Return the (X, Y) coordinate for the center point of the cell that contains the specified text.  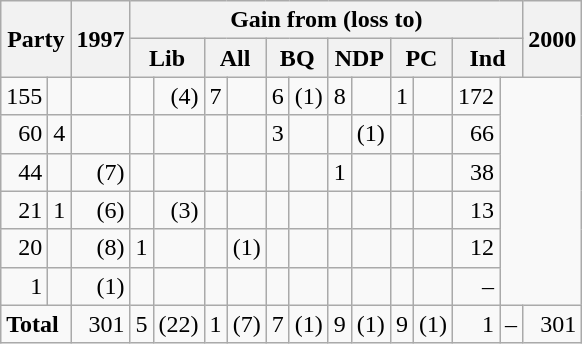
(22) (178, 324)
NDP (359, 58)
4 (60, 134)
13 (476, 210)
(3) (178, 210)
Ind (487, 58)
172 (476, 96)
6 (278, 96)
12 (476, 248)
Gain from (loss to) (326, 20)
66 (476, 134)
Party (36, 39)
All (235, 58)
21 (24, 210)
8 (340, 96)
2000 (552, 39)
Total (36, 324)
PC (421, 58)
60 (24, 134)
(8) (100, 248)
(6) (100, 210)
Lib (167, 58)
38 (476, 172)
5 (142, 324)
1997 (100, 39)
155 (24, 96)
20 (24, 248)
44 (24, 172)
(4) (178, 96)
3 (278, 134)
BQ (297, 58)
